Capture the cell that displays the provided text and extract its (X, Y) central coordinate. 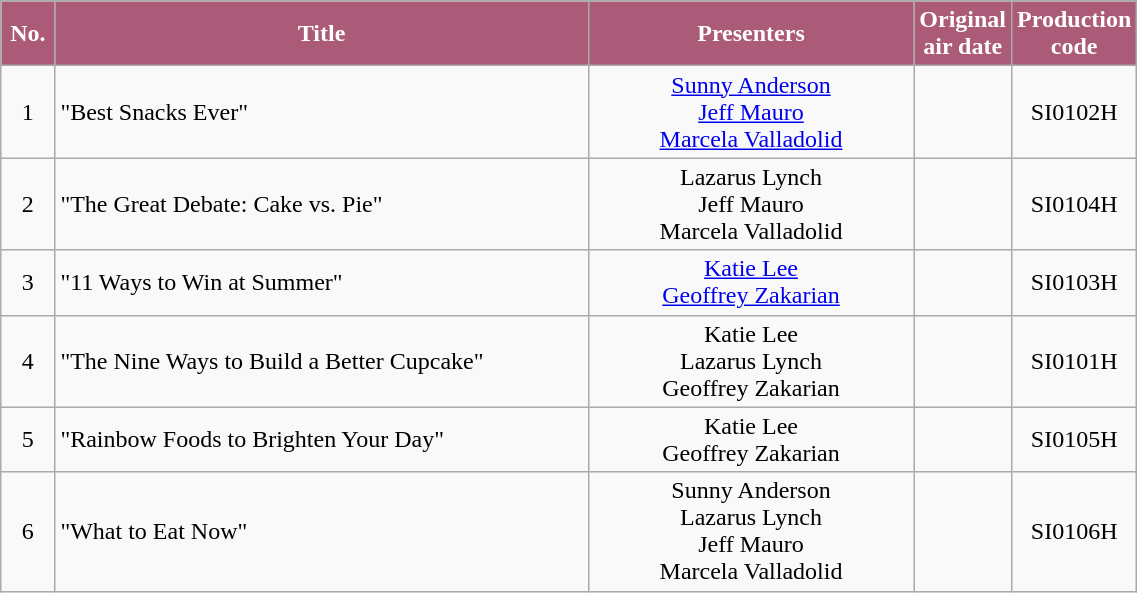
Originalair date (963, 34)
"The Nine Ways to Build a Better Cupcake" (322, 361)
"What to Eat Now" (322, 532)
SI0103H (1074, 282)
No. (28, 34)
SI0102H (1074, 112)
"Rainbow Foods to Brighten Your Day" (322, 440)
4 (28, 361)
SI0106H (1074, 532)
Productioncode (1074, 34)
Sunny AndersonJeff MauroMarcela Valladolid (751, 112)
3 (28, 282)
1 (28, 112)
"The Great Debate: Cake vs. Pie" (322, 204)
Presenters (751, 34)
Lazarus LynchJeff MauroMarcela Valladolid (751, 204)
Katie LeeLazarus LynchGeoffrey Zakarian (751, 361)
SI0101H (1074, 361)
SI0104H (1074, 204)
5 (28, 440)
2 (28, 204)
Title (322, 34)
Sunny AndersonLazarus LynchJeff MauroMarcela Valladolid (751, 532)
"11 Ways to Win at Summer" (322, 282)
"Best Snacks Ever" (322, 112)
SI0105H (1074, 440)
6 (28, 532)
